Pinpoint the cell where the given text exists, returning its (X, Y) midpoint coordinate. 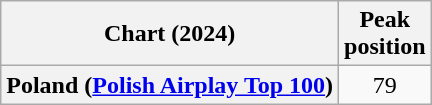
79 (385, 85)
Peakposition (385, 34)
Poland (Polish Airplay Top 100) (170, 85)
Chart (2024) (170, 34)
